Return [X, Y] of the center of cell containing provided text 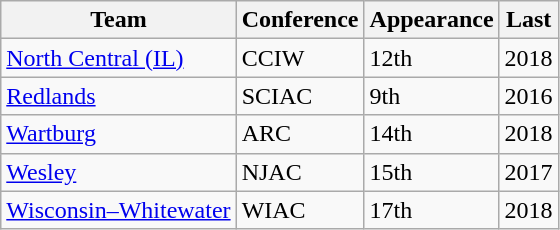
ARC [300, 134]
17th [432, 210]
12th [432, 58]
Wesley [118, 172]
Wisconsin–Whitewater [118, 210]
CCIW [300, 58]
Appearance [432, 20]
15th [432, 172]
14th [432, 134]
Wartburg [118, 134]
SCIAC [300, 96]
2017 [528, 172]
NJAC [300, 172]
WIAC [300, 210]
9th [432, 96]
Conference [300, 20]
Redlands [118, 96]
Team [118, 20]
2016 [528, 96]
Last [528, 20]
North Central (IL) [118, 58]
